Provide the (X, Y) coordinate of the cell's center where the given text is located.  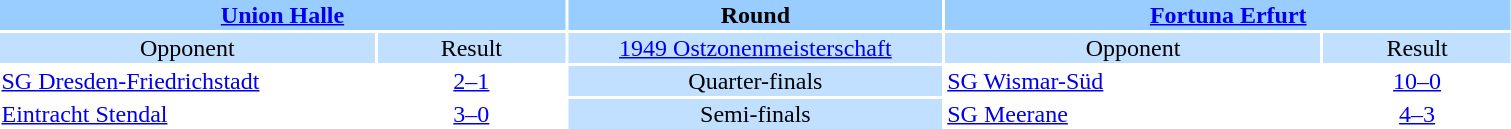
Eintracht Stendal (188, 114)
3–0 (472, 114)
Semi-finals (756, 114)
10–0 (1416, 81)
Union Halle (282, 15)
Quarter-finals (756, 81)
4–3 (1416, 114)
SG Dresden-Friedrichstadt (188, 81)
1949 Ostzonenmeisterschaft (756, 48)
SG Wismar-Süd (1134, 81)
2–1 (472, 81)
SG Meerane (1134, 114)
Round (756, 15)
Fortuna Erfurt (1228, 15)
